Return [X, Y] of the center of cell containing provided text 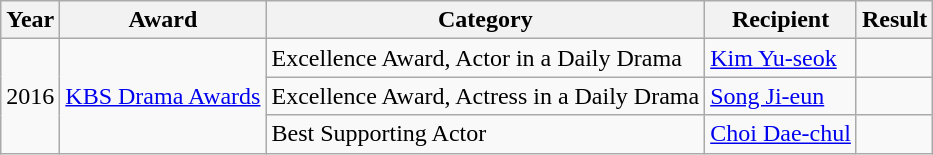
Category [486, 20]
Choi Dae-chul [781, 134]
2016 [30, 96]
Song Ji-eun [781, 96]
Result [894, 20]
Excellence Award, Actress in a Daily Drama [486, 96]
Award [163, 20]
KBS Drama Awards [163, 96]
Year [30, 20]
Recipient [781, 20]
Kim Yu-seok [781, 58]
Excellence Award, Actor in a Daily Drama [486, 58]
Best Supporting Actor [486, 134]
